Provide the [x, y] coordinate of the cell's center where the given text is located.  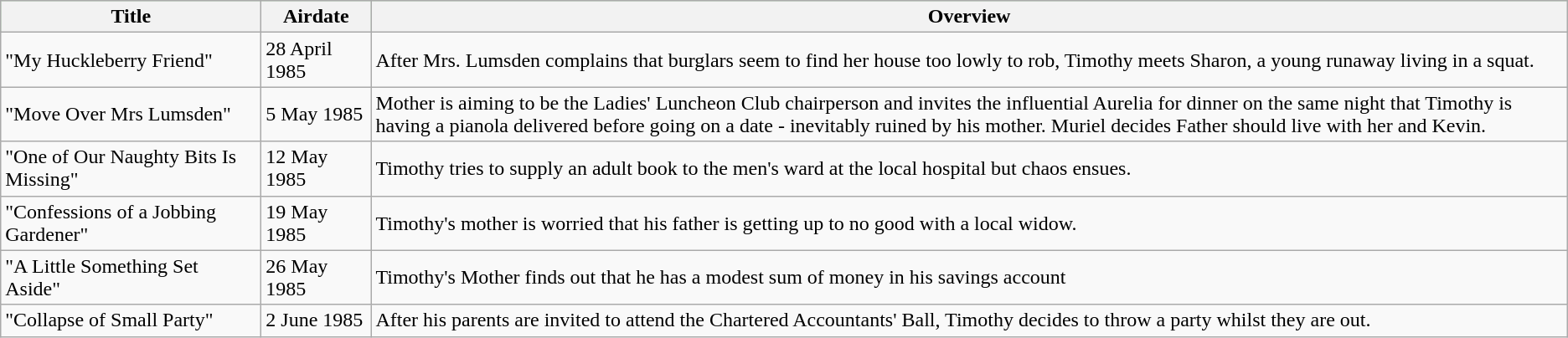
Overview [969, 17]
"A Little Something Set Aside" [131, 278]
After his parents are invited to attend the Chartered Accountants' Ball, Timothy decides to throw a party whilst they are out. [969, 320]
"My Huckleberry Friend" [131, 60]
Title [131, 17]
5 May 1985 [317, 114]
After Mrs. Lumsden complains that burglars seem to find her house too lowly to rob, Timothy meets Sharon, a young runaway living in a squat. [969, 60]
Airdate [317, 17]
26 May 1985 [317, 278]
Timothy's mother is worried that his father is getting up to no good with a local widow. [969, 223]
28 April 1985 [317, 60]
"One of Our Naughty Bits Is Missing" [131, 169]
"Collapse of Small Party" [131, 320]
12 May 1985 [317, 169]
2 June 1985 [317, 320]
Timothy tries to supply an adult book to the men's ward at the local hospital but chaos ensues. [969, 169]
"Confessions of a Jobbing Gardener" [131, 223]
"Move Over Mrs Lumsden" [131, 114]
19 May 1985 [317, 223]
Timothy's Mother finds out that he has a modest sum of money in his savings account [969, 278]
